Return (x, y) of the center of cell containing provided text 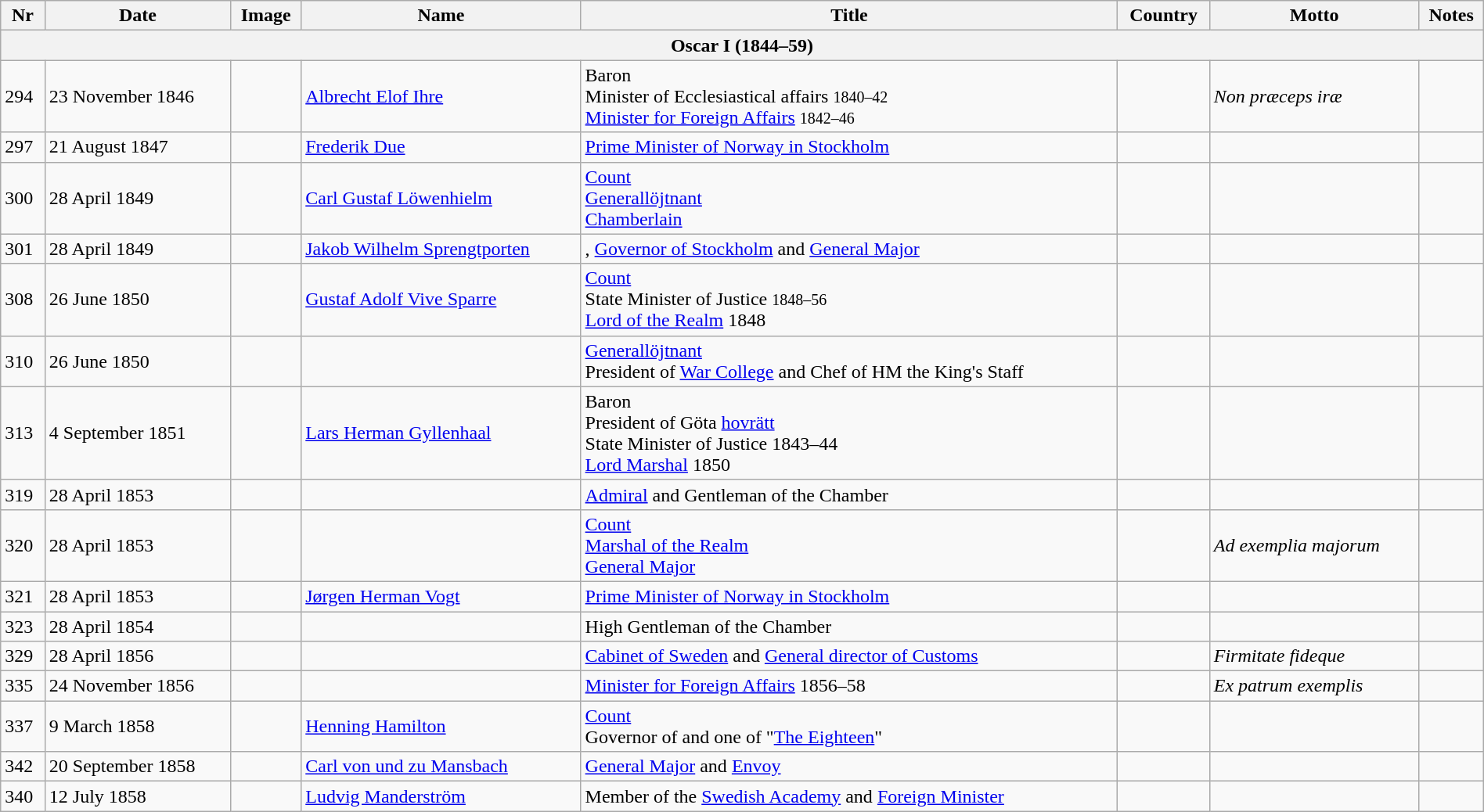
Albrecht Elof Ihre (441, 96)
Title (849, 16)
20 September 1858 (138, 767)
23 November 1846 (138, 96)
Notes (1451, 16)
Motto (1314, 16)
Nr (23, 16)
Oscar I (1844–59) (742, 45)
300 (23, 198)
294 (23, 96)
BaronMinister of Ecclesiastical affairs 1840–42Minister for Foreign Affairs 1842–46 (849, 96)
313 (23, 433)
Image (266, 16)
General Major and Envoy (849, 767)
Date (138, 16)
Frederik Due (441, 147)
High Gentleman of the Chamber (849, 627)
Ad exemplia majorum (1314, 545)
342 (23, 767)
CountGenerallöjtnant Chamberlain (849, 198)
Firmitate fideque (1314, 656)
337 (23, 726)
Lars Herman Gyllenhaal (441, 433)
CountState Minister of Justice 1848–56Lord of the Realm 1848 (849, 300)
28 April 1856 (138, 656)
Minister for Foreign Affairs 1856–58 (849, 686)
Carl von und zu Mansbach (441, 767)
GenerallöjtnantPresident of War College and Chef of HM the King's Staff (849, 361)
24 November 1856 (138, 686)
323 (23, 627)
Henning Hamilton (441, 726)
Non præceps iræ (1314, 96)
Carl Gustaf Löwenhielm (441, 198)
Admiral and Gentleman of the Chamber (849, 494)
BaronPresident of Göta hovrättState Minister of Justice 1843–44Lord Marshal 1850 (849, 433)
Ex patrum exemplis (1314, 686)
321 (23, 596)
CountGovernor of and one of "The Eighteen" (849, 726)
Gustaf Adolf Vive Sparre (441, 300)
319 (23, 494)
Country (1163, 16)
Member of the Swedish Academy and Foreign Minister (849, 796)
4 September 1851 (138, 433)
Ludvig Manderström (441, 796)
CountMarshal of the RealmGeneral Major (849, 545)
297 (23, 147)
Jakob Wilhelm Sprengtporten (441, 249)
329 (23, 656)
335 (23, 686)
Cabinet of Sweden and General director of Customs (849, 656)
340 (23, 796)
310 (23, 361)
Jørgen Herman Vogt (441, 596)
12 July 1858 (138, 796)
, Governor of Stockholm and General Major (849, 249)
301 (23, 249)
308 (23, 300)
28 April 1854 (138, 627)
9 March 1858 (138, 726)
21 August 1847 (138, 147)
320 (23, 545)
Name (441, 16)
